Detect which cell encompasses the target text, then output its (X, Y) center coordinate. 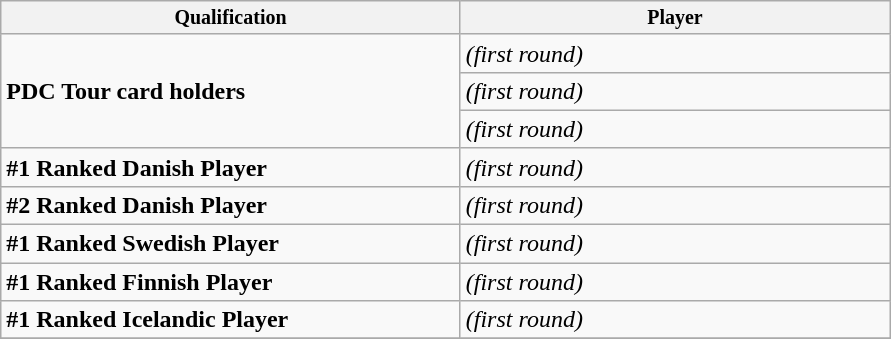
#1 Ranked Finnish Player (230, 282)
#1 Ranked Swedish Player (230, 244)
#2 Ranked Danish Player (230, 205)
Qualification (230, 18)
#1 Ranked Danish Player (230, 167)
PDC Tour card holders (230, 91)
#1 Ranked Icelandic Player (230, 320)
Player (674, 18)
